Return the [X, Y] coordinate for the center point of the cell that contains the specified text.  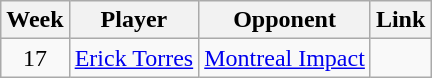
Link [400, 20]
17 [35, 58]
Player [134, 20]
Erick Torres [134, 58]
Montreal Impact [285, 58]
Opponent [285, 20]
Week [35, 20]
